Search for the cell housing the specified text and yield its [X, Y] center coordinate. 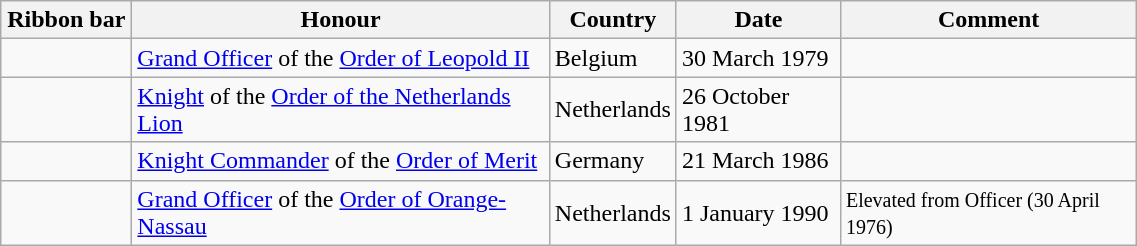
30 March 1979 [758, 58]
26 October 1981 [758, 110]
Belgium [612, 58]
Country [612, 20]
21 March 1986 [758, 161]
Honour [341, 20]
1 January 1990 [758, 212]
Grand Officer of the Order of Orange-Nassau [341, 212]
Grand Officer of the Order of Leopold II [341, 58]
Elevated from Officer (30 April 1976) [988, 212]
Ribbon bar [66, 20]
Germany [612, 161]
Knight Commander of the Order of Merit [341, 161]
Date [758, 20]
Comment [988, 20]
Knight of the Order of the Netherlands Lion [341, 110]
